Return the [x, y] coordinate for the center point of the cell that contains the specified text.  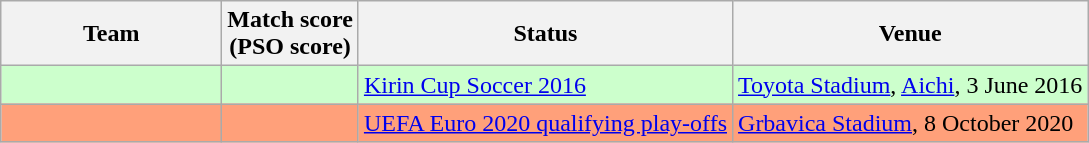
Match score (PSO score) [290, 34]
Venue [910, 34]
Kirin Cup Soccer 2016 [545, 85]
Status [545, 34]
Team [112, 34]
UEFA Euro 2020 qualifying play-offs [545, 123]
Toyota Stadium, Aichi, 3 June 2016 [910, 85]
Grbavica Stadium, 8 October 2020 [910, 123]
